Pinpoint the cell where the given text exists, returning its [X, Y] midpoint coordinate. 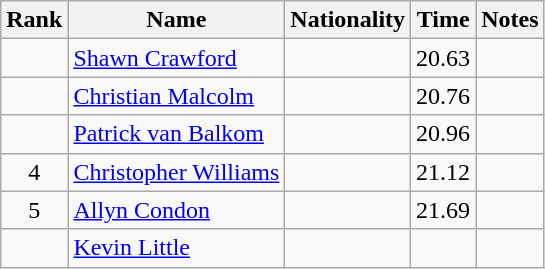
Nationality [348, 20]
Christian Malcolm [176, 96]
Notes [510, 20]
Rank [34, 20]
Time [444, 20]
Patrick van Balkom [176, 134]
5 [34, 210]
21.12 [444, 172]
Name [176, 20]
Christopher Williams [176, 172]
21.69 [444, 210]
20.76 [444, 96]
20.96 [444, 134]
Allyn Condon [176, 210]
Shawn Crawford [176, 58]
20.63 [444, 58]
Kevin Little [176, 248]
4 [34, 172]
